Search for the cell housing the specified text and yield its (x, y) center coordinate. 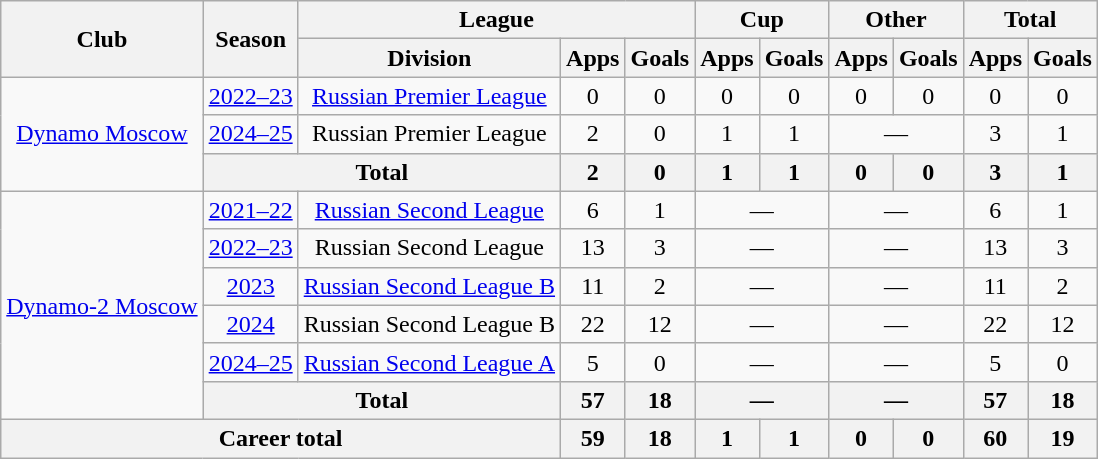
2021–22 (250, 210)
Dynamo Moscow (102, 134)
2023 (250, 286)
Career total (281, 438)
Russian Second League A (429, 362)
2024 (250, 324)
Dynamo-2 Moscow (102, 305)
Club (102, 39)
Division (429, 58)
19 (1063, 438)
Cup (762, 20)
League (496, 20)
Season (250, 39)
60 (995, 438)
Other (896, 20)
59 (593, 438)
